Search for the cell housing the specified text and yield its [x, y] center coordinate. 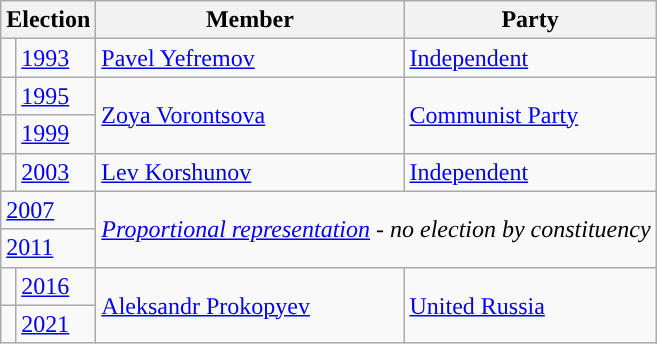
Election [48, 20]
Proportional representation - no election by constituency [376, 229]
Communist Party [530, 115]
Aleksandr Prokopyev [250, 305]
United Russia [530, 305]
Lev Korshunov [250, 172]
1995 [56, 96]
2021 [56, 324]
2007 [48, 210]
2003 [56, 172]
Party [530, 20]
2011 [48, 248]
Pavel Yefremov [250, 58]
Member [250, 20]
Zoya Vorontsova [250, 115]
1999 [56, 134]
1993 [56, 58]
2016 [56, 286]
